Locate the cell with the specified text and output its [x, y] center coordinate. 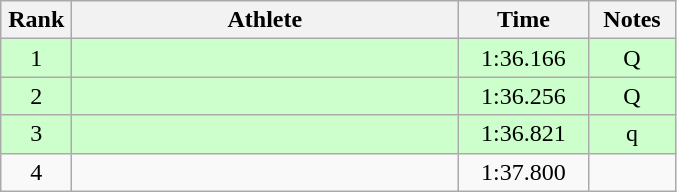
1:37.800 [524, 172]
3 [36, 134]
Notes [632, 20]
1:36.166 [524, 58]
4 [36, 172]
Rank [36, 20]
1:36.256 [524, 96]
Athlete [265, 20]
Time [524, 20]
2 [36, 96]
1:36.821 [524, 134]
q [632, 134]
1 [36, 58]
